Scan for the cell matching the given text and deliver its [X, Y] coordinate at center. 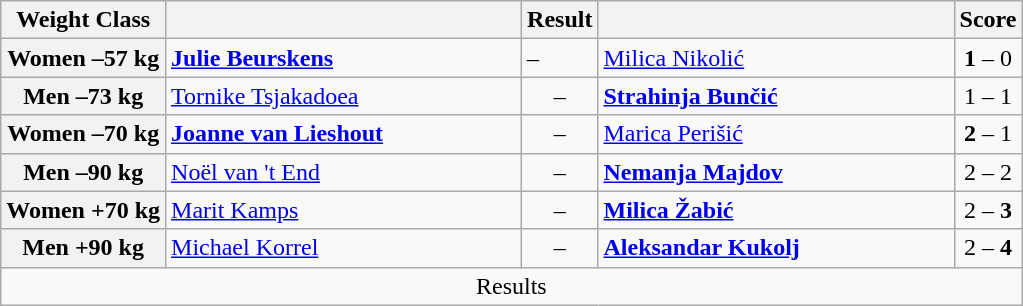
Marica Perišić [776, 134]
Milica Nikolić [776, 58]
Women +70 kg [84, 210]
Marit Kamps [344, 210]
Joanne van Lieshout [344, 134]
Michael Korrel [344, 248]
Noël van 't End [344, 172]
2 – 4 [988, 248]
Women –57 kg [84, 58]
Milica Žabić [776, 210]
Tornike Tsjakadoea [344, 96]
Julie Beurskens [344, 58]
2 – 3 [988, 210]
Results [512, 286]
Strahinja Bunčić [776, 96]
Men –90 kg [84, 172]
1 – 0 [988, 58]
Nemanja Majdov [776, 172]
Men +90 kg [84, 248]
2 – 1 [988, 134]
Weight Class [84, 20]
Men –73 kg [84, 96]
Result [560, 20]
Aleksandar Kukolj [776, 248]
Women –70 kg [84, 134]
2 – 2 [988, 172]
1 – 1 [988, 96]
Score [988, 20]
